Identify which cell holds the provided text, then report its (X, Y) central coordinate. 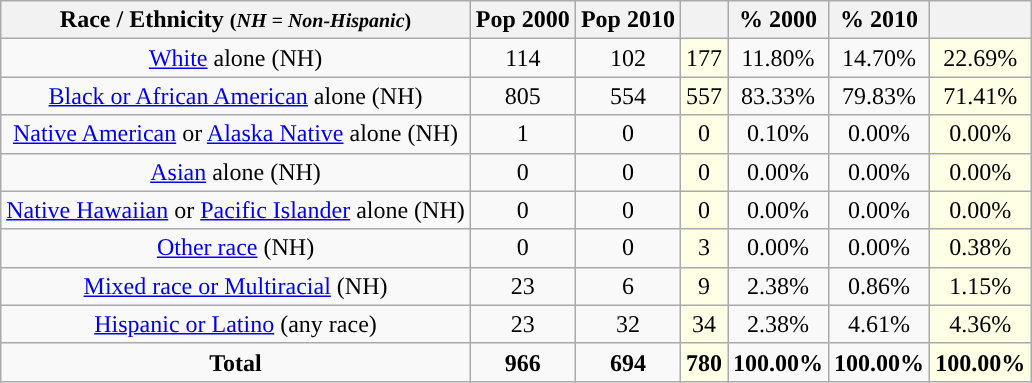
Other race (NH) (236, 248)
805 (522, 96)
14.70% (880, 58)
Hispanic or Latino (any race) (236, 324)
0.10% (778, 134)
177 (704, 58)
34 (704, 324)
Mixed race or Multiracial (NH) (236, 286)
% 2010 (880, 20)
0.38% (980, 248)
71.41% (980, 96)
32 (628, 324)
4.61% (880, 324)
554 (628, 96)
Native Hawaiian or Pacific Islander alone (NH) (236, 210)
694 (628, 362)
1.15% (980, 286)
22.69% (980, 58)
966 (522, 362)
11.80% (778, 58)
Asian alone (NH) (236, 172)
Pop 2010 (628, 20)
White alone (NH) (236, 58)
1 (522, 134)
% 2000 (778, 20)
9 (704, 286)
Pop 2000 (522, 20)
Race / Ethnicity (NH = Non-Hispanic) (236, 20)
83.33% (778, 96)
6 (628, 286)
Native American or Alaska Native alone (NH) (236, 134)
114 (522, 58)
Black or African American alone (NH) (236, 96)
0.86% (880, 286)
3 (704, 248)
Total (236, 362)
557 (704, 96)
102 (628, 58)
780 (704, 362)
79.83% (880, 96)
4.36% (980, 324)
